Extract the (X, Y) coordinate from the center of the cell holding the provided text.  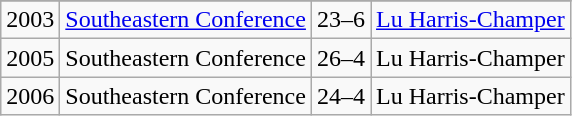
2005 (30, 58)
24–4 (340, 96)
23–6 (340, 20)
26–4 (340, 58)
2006 (30, 96)
2003 (30, 20)
